Output the [x, y] coordinate of the center of the cell containing the given text.  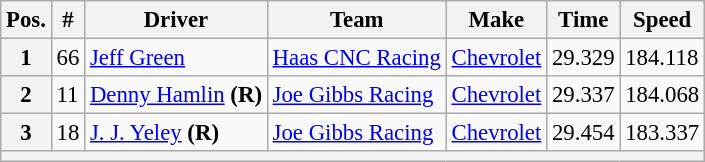
# [68, 20]
29.329 [584, 58]
18 [68, 133]
184.118 [662, 58]
29.454 [584, 133]
3 [26, 133]
183.337 [662, 133]
1 [26, 58]
Make [496, 20]
66 [68, 58]
Haas CNC Racing [356, 58]
Jeff Green [176, 58]
11 [68, 95]
2 [26, 95]
29.337 [584, 95]
Denny Hamlin (R) [176, 95]
Time [584, 20]
184.068 [662, 95]
J. J. Yeley (R) [176, 133]
Team [356, 20]
Pos. [26, 20]
Driver [176, 20]
Speed [662, 20]
